Extract the [x, y] coordinate from the center of the cell holding the provided text.  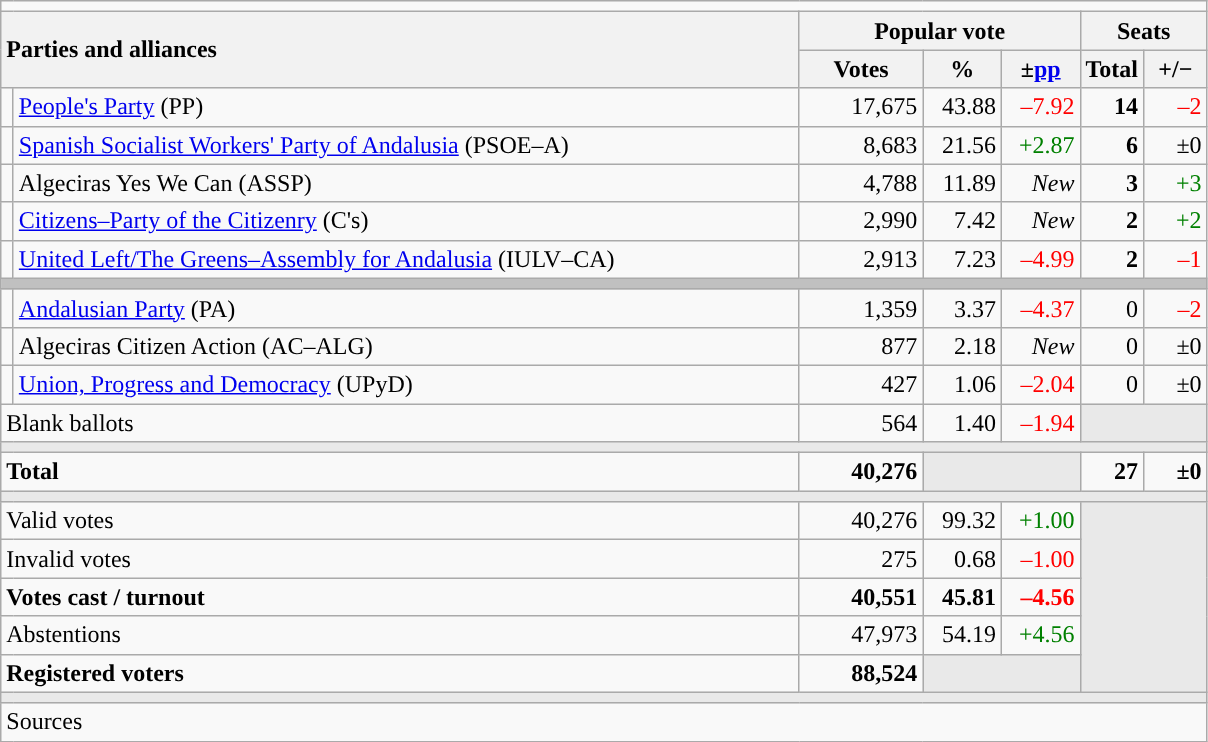
275 [861, 559]
+1.00 [1040, 521]
% [962, 69]
–7.92 [1040, 107]
Valid votes [400, 521]
Registered voters [400, 673]
Blank ballots [400, 423]
47,973 [861, 635]
17,675 [861, 107]
2,913 [861, 259]
+3 [1176, 183]
14 [1112, 107]
Invalid votes [400, 559]
+2.87 [1040, 145]
–1.00 [1040, 559]
11.89 [962, 183]
40,551 [861, 597]
4,788 [861, 183]
0.68 [962, 559]
45.81 [962, 597]
Votes [861, 69]
6 [1112, 145]
88,524 [861, 673]
99.32 [962, 521]
Votes cast / turnout [400, 597]
2.18 [962, 346]
1.40 [962, 423]
877 [861, 346]
2,990 [861, 221]
Abstentions [400, 635]
3 [1112, 183]
1.06 [962, 384]
–1.94 [1040, 423]
–4.37 [1040, 308]
3.37 [962, 308]
21.56 [962, 145]
43.88 [962, 107]
8,683 [861, 145]
–2.04 [1040, 384]
Algeciras Citizen Action (AC–ALG) [406, 346]
7.23 [962, 259]
Union, Progress and Democracy (UPyD) [406, 384]
27 [1112, 472]
Andalusian Party (PA) [406, 308]
–4.56 [1040, 597]
United Left/The Greens–Assembly for Andalusia (IULV–CA) [406, 259]
564 [861, 423]
±pp [1040, 69]
Popular vote [940, 31]
Seats [1144, 31]
–1 [1176, 259]
Parties and alliances [400, 50]
Spanish Socialist Workers' Party of Andalusia (PSOE–A) [406, 145]
Algeciras Yes We Can (ASSP) [406, 183]
–4.99 [1040, 259]
1,359 [861, 308]
Citizens–Party of the Citizenry (C's) [406, 221]
427 [861, 384]
54.19 [962, 635]
7.42 [962, 221]
People's Party (PP) [406, 107]
+2 [1176, 221]
Sources [604, 722]
+/− [1176, 69]
+4.56 [1040, 635]
